Return [X, Y] of the center of cell containing provided text 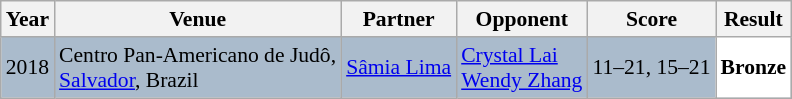
Result [754, 19]
Crystal Lai Wendy Zhang [522, 68]
Opponent [522, 19]
2018 [28, 68]
Bronze [754, 68]
Sâmia Lima [398, 68]
Venue [198, 19]
Year [28, 19]
11–21, 15–21 [651, 68]
Centro Pan-Americano de Judô,Salvador, Brazil [198, 68]
Partner [398, 19]
Score [651, 19]
